Determine the [x, y] coordinate at the center of the cell enclosing the given text.  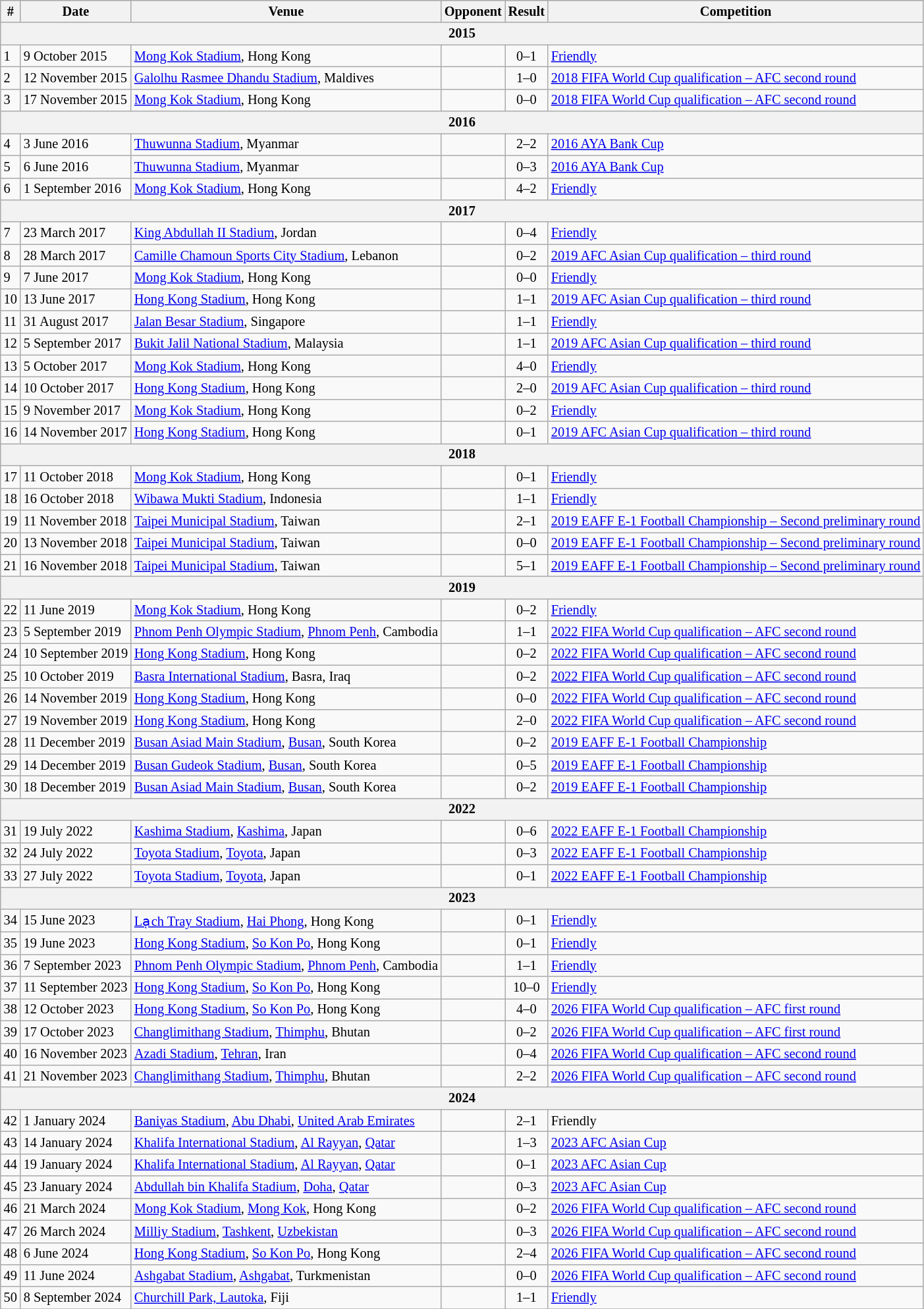
2024 [462, 1098]
50 [11, 1298]
14 November 2019 [76, 699]
0–6 [527, 832]
19 [11, 521]
27 [11, 720]
6 June 2024 [76, 1254]
13 [11, 366]
6 June 2016 [76, 167]
33 [11, 876]
26 [11, 699]
Venue [286, 11]
17 [11, 477]
5 [11, 167]
13 June 2017 [76, 300]
9 [11, 277]
14 December 2019 [76, 765]
13 November 2018 [76, 543]
Lạch Tray Stadium, Hai Phong, Hong Kong [286, 921]
10 October 2017 [76, 388]
46 [11, 1209]
10 [11, 300]
19 June 2023 [76, 943]
11 June 2024 [76, 1275]
25 [11, 676]
17 November 2015 [76, 100]
43 [11, 1142]
27 July 2022 [76, 876]
1 [11, 56]
34 [11, 921]
11 [11, 322]
Camille Chamoun Sports City Stadium, Lebanon [286, 255]
39 [11, 1032]
32 [11, 853]
10–0 [527, 988]
16 November 2023 [76, 1054]
Opponent [473, 11]
23 January 2024 [76, 1187]
15 [11, 410]
2017 [462, 211]
16 November 2018 [76, 566]
16 [11, 433]
21 March 2024 [76, 1209]
3 June 2016 [76, 144]
0–5 [527, 765]
11 September 2023 [76, 988]
Kashima Stadium, Kashima, Japan [286, 832]
31 [11, 832]
24 July 2022 [76, 853]
4 [11, 144]
19 January 2024 [76, 1165]
21 [11, 566]
18 December 2019 [76, 787]
24 [11, 654]
Abdullah bin Khalifa Stadium, Doha, Qatar [286, 1187]
14 November 2017 [76, 433]
38 [11, 1009]
1–3 [527, 1142]
44 [11, 1165]
Azadi Stadium, Tehran, Iran [286, 1054]
2018 [462, 454]
Competition [736, 11]
Date [76, 11]
18 [11, 499]
Jalan Besar Stadium, Singapore [286, 322]
7 September 2023 [76, 965]
7 June 2017 [76, 277]
6 [11, 189]
21 November 2023 [76, 1076]
16 October 2018 [76, 499]
2022 [462, 809]
12 October 2023 [76, 1009]
23 March 2017 [76, 233]
12 November 2015 [76, 78]
3 [11, 100]
26 March 2024 [76, 1231]
10 September 2019 [76, 654]
19 July 2022 [76, 832]
10 October 2019 [76, 676]
48 [11, 1254]
5 October 2017 [76, 366]
22 [11, 610]
12 [11, 344]
35 [11, 943]
Galolhu Rasmee Dhandu Stadium, Maldives [286, 78]
11 October 2018 [76, 477]
Basra International Stadium, Basra, Iraq [286, 676]
2016 [462, 122]
2015 [462, 34]
47 [11, 1231]
11 June 2019 [76, 610]
42 [11, 1121]
8 [11, 255]
11 November 2018 [76, 521]
1–0 [527, 78]
Wibawa Mukti Stadium, Indonesia [286, 499]
9 October 2015 [76, 56]
Ashgabat Stadium, Ashgabat, Turkmenistan [286, 1275]
23 [11, 632]
11 December 2019 [76, 743]
4–2 [527, 189]
14 [11, 388]
2 [11, 78]
1 September 2016 [76, 189]
2–4 [527, 1254]
29 [11, 765]
7 [11, 233]
14 January 2024 [76, 1142]
Result [527, 11]
28 March 2017 [76, 255]
# [11, 11]
5–1 [527, 566]
37 [11, 988]
17 October 2023 [76, 1032]
Baniyas Stadium, Abu Dhabi, United Arab Emirates [286, 1121]
8 September 2024 [76, 1298]
Churchill Park, Lautoka, Fiji [286, 1298]
2019 [462, 587]
Milliy Stadium, Tashkent, Uzbekistan [286, 1231]
1 January 2024 [76, 1121]
19 November 2019 [76, 720]
15 June 2023 [76, 921]
5 September 2017 [76, 344]
36 [11, 965]
Busan Gudeok Stadium, Busan, South Korea [286, 765]
Bukit Jalil National Stadium, Malaysia [286, 344]
40 [11, 1054]
20 [11, 543]
2023 [462, 898]
28 [11, 743]
49 [11, 1275]
31 August 2017 [76, 322]
King Abdullah II Stadium, Jordan [286, 233]
Mong Kok Stadium, Mong Kok, Hong Kong [286, 1209]
5 September 2019 [76, 632]
45 [11, 1187]
41 [11, 1076]
9 November 2017 [76, 410]
30 [11, 787]
